Output the (X, Y) coordinate of the center of the cell containing the given text.  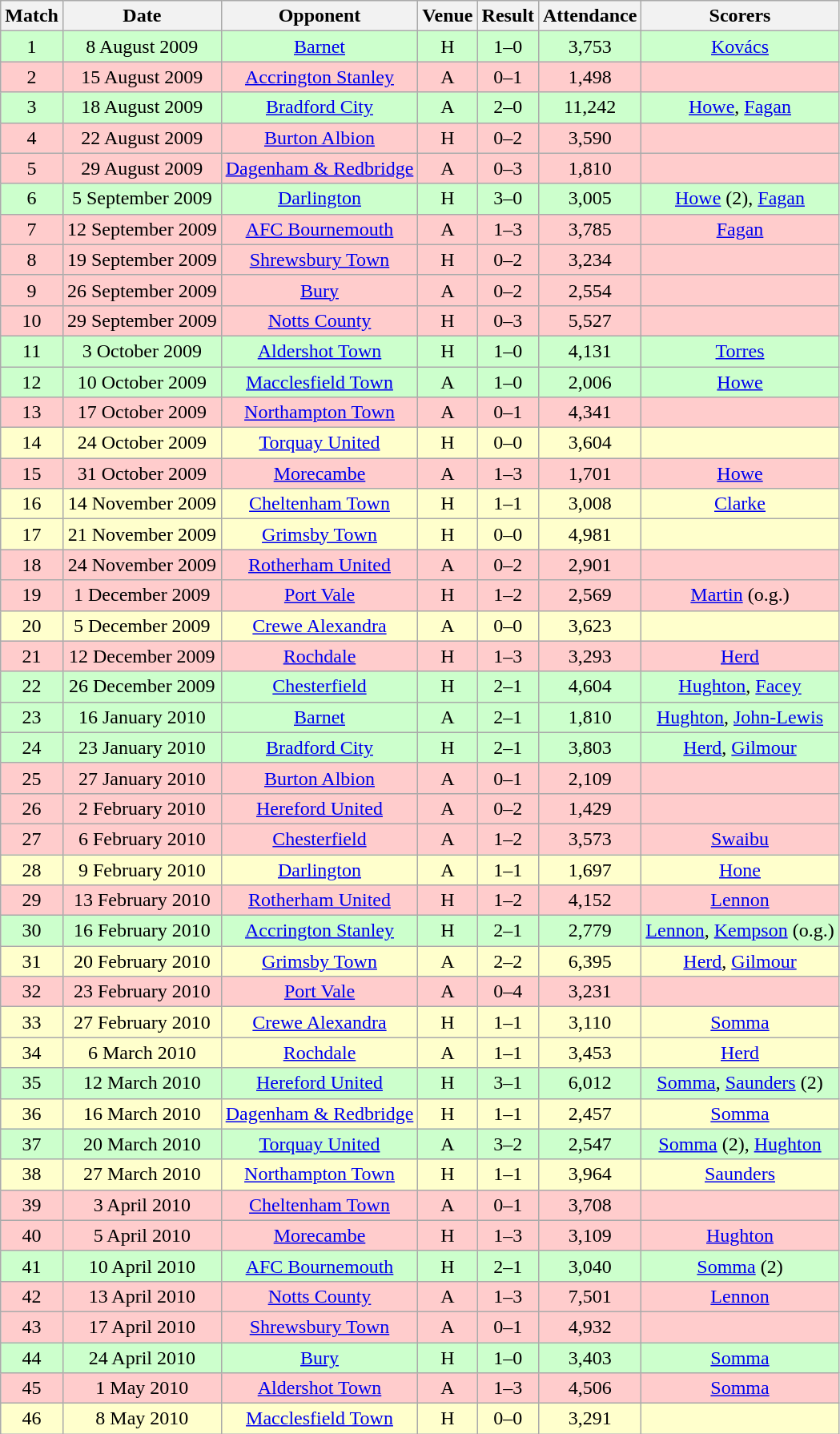
1 (32, 46)
4,131 (589, 351)
12 September 2009 (142, 229)
4,506 (589, 1388)
4,932 (589, 1327)
Attendance (589, 16)
26 (32, 808)
2,779 (589, 931)
15 (32, 473)
7 (32, 229)
23 (32, 717)
21 November 2009 (142, 534)
4,341 (589, 413)
Somma (2) (740, 1266)
2 February 2010 (142, 808)
17 (32, 534)
2,547 (589, 1144)
3,109 (589, 1235)
16 (32, 504)
14 November 2009 (142, 504)
40 (32, 1235)
4,604 (589, 687)
5 (32, 168)
37 (32, 1144)
6 (32, 199)
17 April 2010 (142, 1327)
44 (32, 1358)
3,785 (589, 229)
45 (32, 1388)
3 (32, 107)
3 April 2010 (142, 1205)
3–0 (508, 199)
4 (32, 138)
42 (32, 1296)
16 January 2010 (142, 717)
23 February 2010 (142, 992)
12 March 2010 (142, 1083)
10 (32, 320)
31 October 2009 (142, 473)
39 (32, 1205)
13 (32, 413)
19 September 2009 (142, 260)
17 October 2009 (142, 413)
1,697 (589, 869)
19 (32, 595)
6 February 2010 (142, 839)
16 March 2010 (142, 1114)
3,573 (589, 839)
3,110 (589, 1022)
2–0 (508, 107)
Somma, Saunders (2) (740, 1083)
3 October 2009 (142, 351)
16 February 2010 (142, 931)
27 February 2010 (142, 1022)
Hughton, Facey (740, 687)
21 (32, 656)
24 April 2010 (142, 1358)
24 (32, 747)
30 (32, 931)
3,008 (589, 504)
22 August 2009 (142, 138)
38 (32, 1174)
43 (32, 1327)
6,395 (589, 961)
Opponent (320, 16)
Somma (2), Hughton (740, 1144)
8 August 2009 (142, 46)
9 February 2010 (142, 869)
Saunders (740, 1174)
15 August 2009 (142, 77)
8 May 2010 (142, 1419)
Howe (2), Fagan (740, 199)
20 (32, 626)
18 August 2009 (142, 107)
10 October 2009 (142, 382)
2,109 (589, 778)
24 October 2009 (142, 443)
Result (508, 16)
4,152 (589, 900)
Scorers (740, 16)
Hone (740, 869)
8 (32, 260)
4,981 (589, 534)
29 August 2009 (142, 168)
3–2 (508, 1144)
3,291 (589, 1419)
26 September 2009 (142, 290)
29 September 2009 (142, 320)
20 March 2010 (142, 1144)
Venue (448, 16)
3,040 (589, 1266)
28 (32, 869)
1 May 2010 (142, 1388)
2,554 (589, 290)
3,234 (589, 260)
3,964 (589, 1174)
3,231 (589, 992)
3,623 (589, 626)
1,429 (589, 808)
14 (32, 443)
5 September 2009 (142, 199)
2,569 (589, 595)
35 (32, 1083)
Howe, Fagan (740, 107)
2,006 (589, 382)
12 December 2009 (142, 656)
22 (32, 687)
20 February 2010 (142, 961)
13 February 2010 (142, 900)
34 (32, 1053)
23 January 2010 (142, 747)
3,708 (589, 1205)
3,803 (589, 747)
2 (32, 77)
5 April 2010 (142, 1235)
6,012 (589, 1083)
18 (32, 565)
Torres (740, 351)
2,457 (589, 1114)
12 (32, 382)
Lennon, Kempson (o.g.) (740, 931)
27 January 2010 (142, 778)
25 (32, 778)
26 December 2009 (142, 687)
2,901 (589, 565)
0–4 (508, 992)
6 March 2010 (142, 1053)
3,590 (589, 138)
41 (32, 1266)
5 December 2009 (142, 626)
3,293 (589, 656)
27 (32, 839)
9 (32, 290)
29 (32, 900)
Match (32, 16)
46 (32, 1419)
Martin (o.g.) (740, 595)
32 (32, 992)
Hughton, John-Lewis (740, 717)
1,498 (589, 77)
7,501 (589, 1296)
5,527 (589, 320)
Hughton (740, 1235)
Clarke (740, 504)
11,242 (589, 107)
Swaibu (740, 839)
1,701 (589, 473)
Kovács (740, 46)
3,403 (589, 1358)
1 December 2009 (142, 595)
13 April 2010 (142, 1296)
36 (32, 1114)
11 (32, 351)
31 (32, 961)
Date (142, 16)
3,753 (589, 46)
2–2 (508, 961)
3,604 (589, 443)
3,453 (589, 1053)
3,005 (589, 199)
24 November 2009 (142, 565)
Fagan (740, 229)
10 April 2010 (142, 1266)
33 (32, 1022)
27 March 2010 (142, 1174)
3–1 (508, 1083)
